From the cell containing the given text, extract its center point as [X, Y] coordinate. 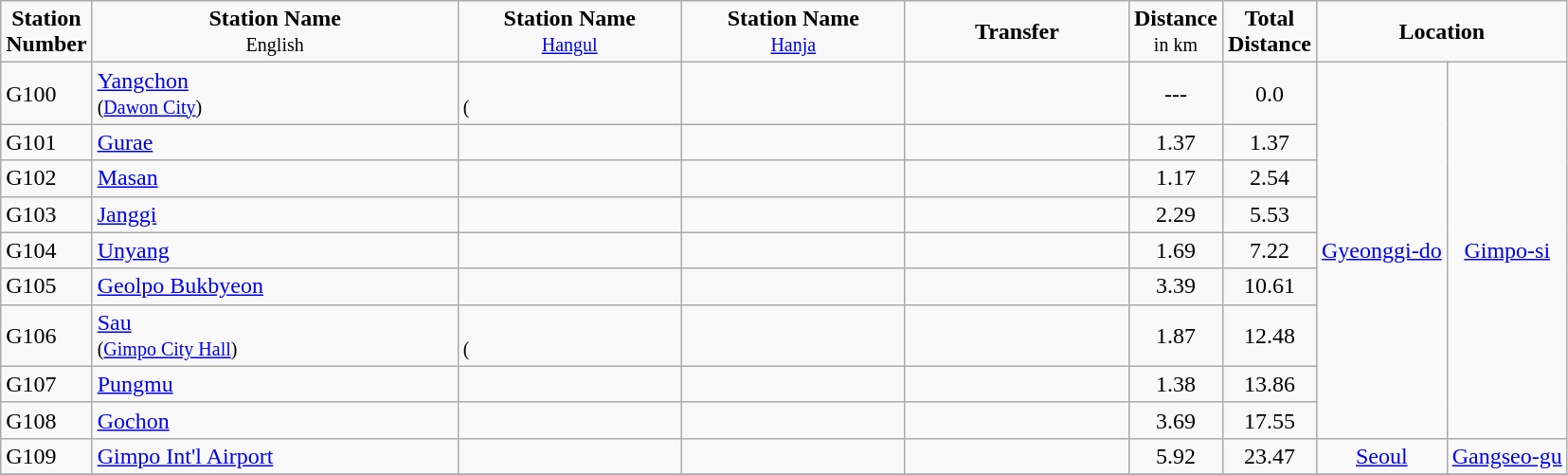
2.29 [1175, 214]
Gimpo-si [1506, 250]
G102 [46, 178]
12.48 [1270, 336]
Station NameHanja [793, 32]
Gochon [275, 420]
23.47 [1270, 456]
Yangchon(Dawon City) [275, 93]
--- [1175, 93]
G104 [46, 250]
G105 [46, 286]
13.86 [1270, 384]
5.92 [1175, 456]
0.0 [1270, 93]
TotalDistance [1270, 32]
G100 [46, 93]
3.39 [1175, 286]
Transfer [1017, 32]
Gurae [275, 142]
3.69 [1175, 420]
Gyeonggi-do [1381, 250]
Station NameEnglish [275, 32]
Masan [275, 178]
Station NameHangul [569, 32]
Distancein km [1175, 32]
Seoul [1381, 456]
G107 [46, 384]
5.53 [1270, 214]
G109 [46, 456]
StationNumber [46, 32]
G103 [46, 214]
Pungmu [275, 384]
17.55 [1270, 420]
10.61 [1270, 286]
1.69 [1175, 250]
G101 [46, 142]
Unyang [275, 250]
G108 [46, 420]
1.87 [1175, 336]
1.17 [1175, 178]
Sau(Gimpo City Hall) [275, 336]
Gangseo-gu [1506, 456]
Location [1442, 32]
2.54 [1270, 178]
Gimpo Int'l Airport [275, 456]
G106 [46, 336]
Geolpo Bukbyeon [275, 286]
1.38 [1175, 384]
7.22 [1270, 250]
Janggi [275, 214]
